Return the [x, y] coordinate for the center point of the cell that contains the specified text.  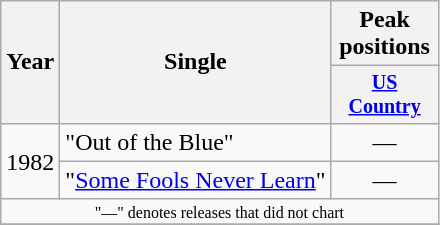
"Out of the Blue" [196, 142]
"Some Fools Never Learn" [196, 180]
Year [30, 62]
Single [196, 62]
"—" denotes releases that did not chart [220, 211]
Peak positions [384, 34]
US Country [384, 94]
1982 [30, 161]
